Determine the [x, y] coordinate at the center of the cell enclosing the given text.  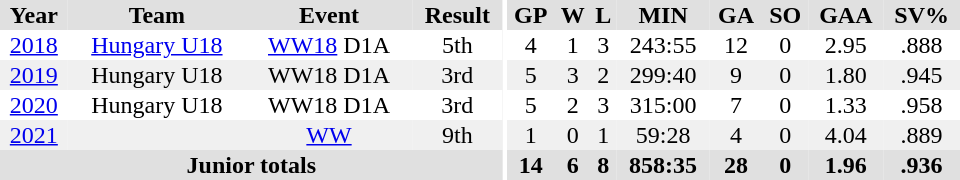
.936 [922, 165]
Year [34, 15]
SO [785, 15]
1.80 [846, 75]
MIN [663, 15]
59:28 [663, 135]
9th [458, 135]
.889 [922, 135]
.958 [922, 105]
WW [329, 135]
8 [604, 165]
L [604, 15]
2021 [34, 135]
Event [329, 15]
243:55 [663, 45]
12 [736, 45]
14 [531, 165]
315:00 [663, 105]
299:40 [663, 75]
2018 [34, 45]
28 [736, 165]
6 [573, 165]
Result [458, 15]
1.33 [846, 105]
GP [531, 15]
4.04 [846, 135]
W [573, 15]
7 [736, 105]
9 [736, 75]
GA [736, 15]
2019 [34, 75]
5th [458, 45]
GAA [846, 15]
Team [157, 15]
.888 [922, 45]
2020 [34, 105]
Junior totals [252, 165]
858:35 [663, 165]
2.95 [846, 45]
1.96 [846, 165]
SV% [922, 15]
.945 [922, 75]
